Pinpoint the cell where the given text exists, returning its [X, Y] midpoint coordinate. 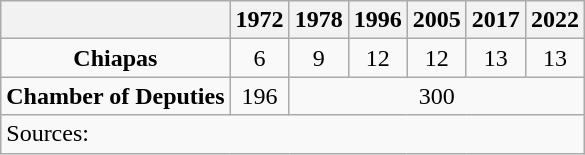
2005 [436, 20]
Chamber of Deputies [116, 96]
300 [436, 96]
2022 [554, 20]
1978 [318, 20]
Chiapas [116, 58]
Sources: [293, 134]
2017 [496, 20]
6 [260, 58]
196 [260, 96]
9 [318, 58]
1972 [260, 20]
1996 [378, 20]
